Pinpoint the cell where the given text exists, returning its [x, y] midpoint coordinate. 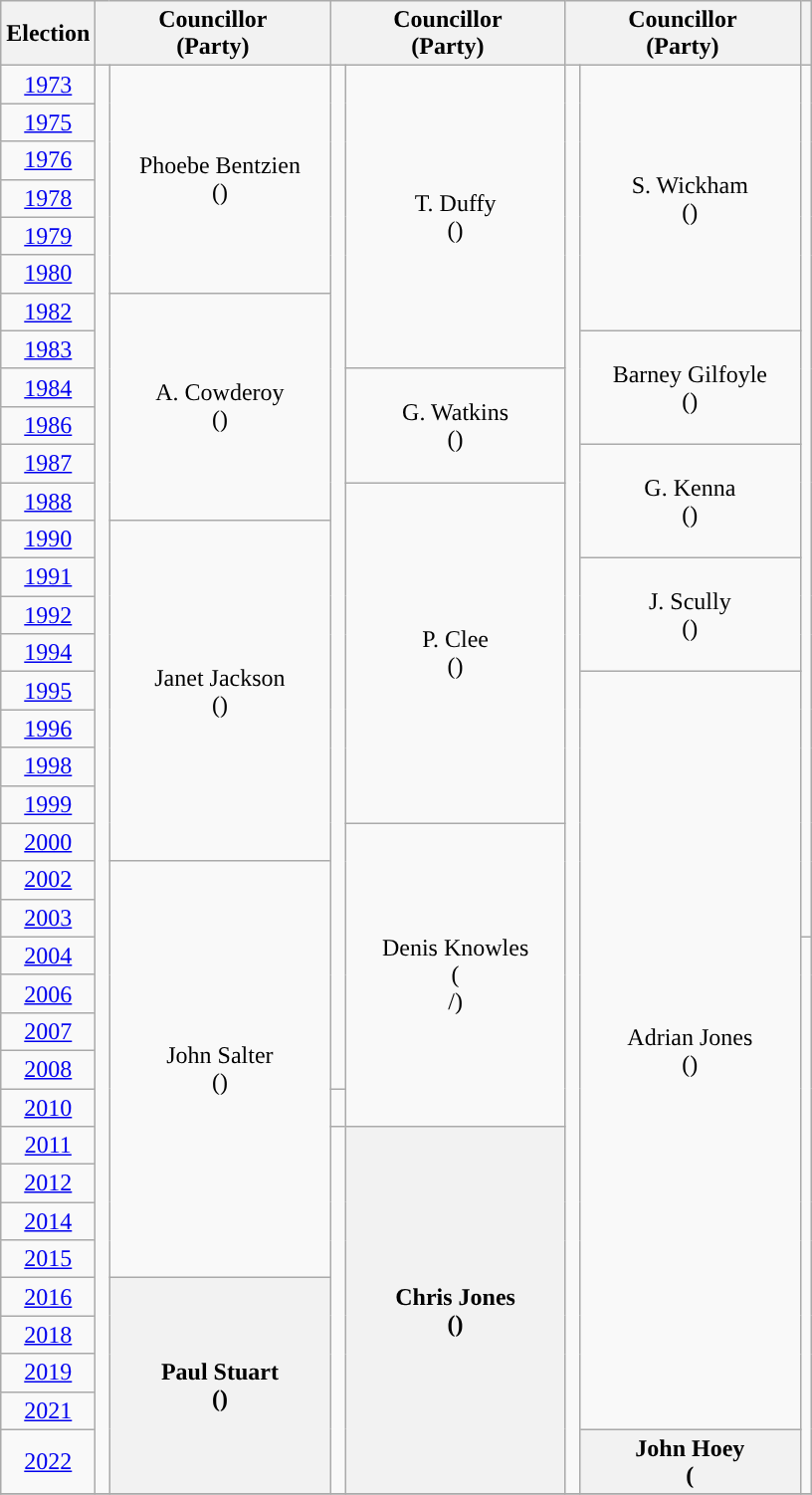
1990 [48, 539]
S. Wickham() [691, 198]
2010 [48, 1108]
Chris Jones() [456, 1311]
2007 [48, 1031]
2004 [48, 956]
2008 [48, 1069]
Phoebe Bentzien() [220, 179]
P. Clee() [456, 653]
1980 [48, 274]
1975 [48, 122]
1992 [48, 615]
Election [48, 34]
2006 [48, 993]
1973 [48, 85]
A. Cowderoy() [220, 406]
T. Duffy() [456, 217]
1988 [48, 501]
2019 [48, 1373]
2000 [48, 842]
1995 [48, 691]
2016 [48, 1297]
Paul Stuart() [220, 1386]
John Salter() [220, 1069]
1976 [48, 160]
2018 [48, 1335]
2022 [48, 1461]
1996 [48, 729]
2015 [48, 1259]
2002 [48, 880]
J. Scully() [691, 615]
2011 [48, 1146]
G. Watkins() [456, 425]
1991 [48, 577]
Adrian Jones() [691, 1051]
2014 [48, 1221]
Janet Jackson() [220, 691]
1982 [48, 312]
1978 [48, 198]
1987 [48, 463]
John Hoey ( [691, 1461]
1986 [48, 425]
1983 [48, 349]
1984 [48, 387]
1999 [48, 804]
1998 [48, 766]
2003 [48, 918]
G. Kenna() [691, 501]
2021 [48, 1410]
1994 [48, 653]
Denis Knowles(/) [456, 974]
Barney Gilfoyle() [691, 387]
2012 [48, 1183]
1979 [48, 236]
